Search for the cell housing the specified text and yield its (X, Y) center coordinate. 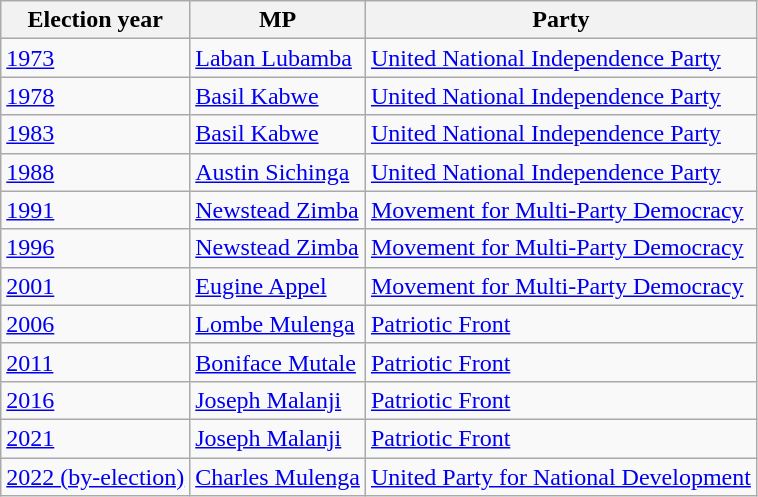
2016 (96, 400)
Eugine Appel (278, 286)
1978 (96, 96)
Laban Lubamba (278, 58)
2001 (96, 286)
2022 (by-election) (96, 477)
Election year (96, 20)
2006 (96, 324)
Boniface Mutale (278, 362)
1988 (96, 172)
Charles Mulenga (278, 477)
1996 (96, 248)
2011 (96, 362)
Austin Sichinga (278, 172)
1983 (96, 134)
1991 (96, 210)
MP (278, 20)
United Party for National Development (560, 477)
1973 (96, 58)
2021 (96, 438)
Party (560, 20)
Lombe Mulenga (278, 324)
